Provide the [X, Y] coordinate of the cell's center where the given text is located.  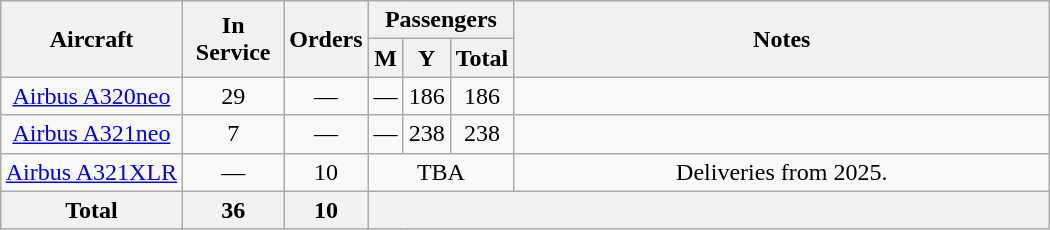
Passengers [441, 20]
29 [234, 96]
7 [234, 134]
36 [234, 210]
Aircraft [91, 39]
Airbus A321XLR [91, 172]
Deliveries from 2025. [782, 172]
Y [426, 58]
Notes [782, 39]
Airbus A321neo [91, 134]
TBA [441, 172]
Orders [326, 39]
M [386, 58]
Airbus A320neo [91, 96]
In Service [234, 39]
